Extract the (x, y) coordinate from the center of the cell holding the provided text.  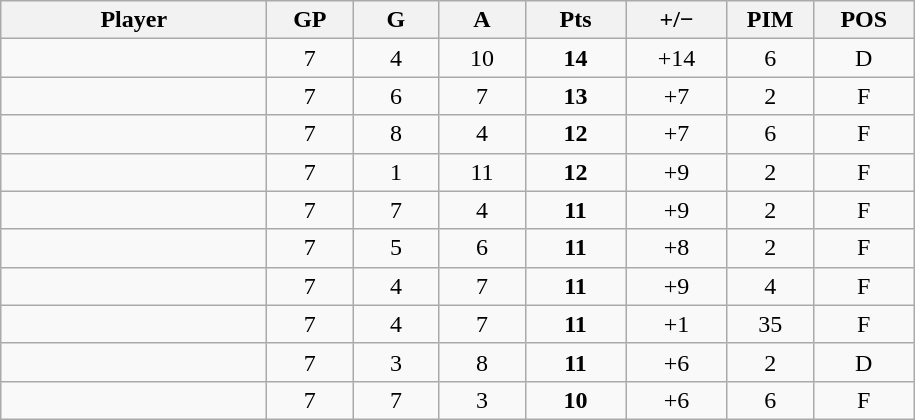
G (396, 20)
1 (396, 172)
5 (396, 248)
14 (576, 58)
+8 (676, 248)
A (482, 20)
POS (864, 20)
Pts (576, 20)
+1 (676, 324)
Player (134, 20)
35 (770, 324)
+14 (676, 58)
+/− (676, 20)
13 (576, 96)
GP (310, 20)
PIM (770, 20)
